Output the (x, y) coordinate of the center of the cell containing the given text.  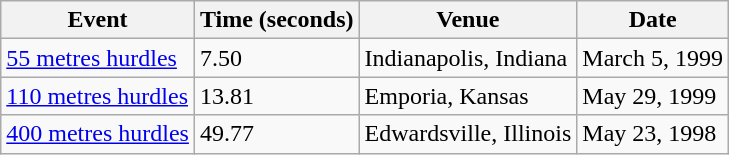
110 metres hurdles (98, 96)
Edwardsville, Illinois (468, 134)
7.50 (276, 58)
May 23, 1998 (653, 134)
Time (seconds) (276, 20)
Emporia, Kansas (468, 96)
Date (653, 20)
May 29, 1999 (653, 96)
March 5, 1999 (653, 58)
Venue (468, 20)
Event (98, 20)
55 metres hurdles (98, 58)
13.81 (276, 96)
Indianapolis, Indiana (468, 58)
400 metres hurdles (98, 134)
49.77 (276, 134)
